For the text-containing cell, return its midpoint in (X, Y) coordinate format. 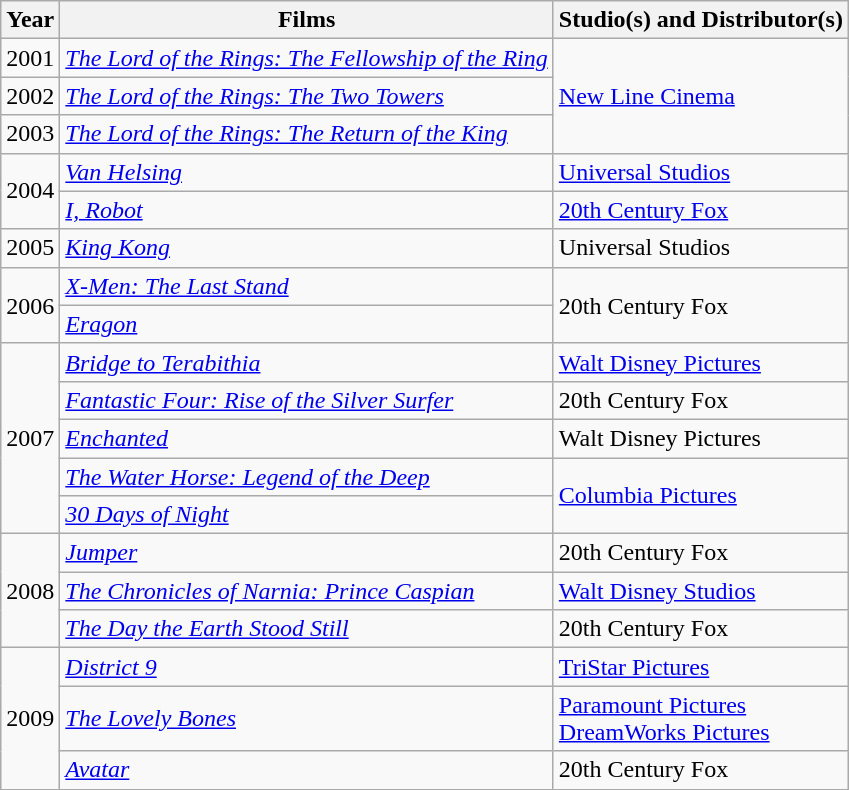
Jumper (307, 553)
X-Men: The Last Stand (307, 286)
2001 (30, 58)
The Chronicles of Narnia: Prince Caspian (307, 591)
Van Helsing (307, 172)
Studio(s) and Distributor(s) (700, 20)
The Lord of the Rings: The Return of the King (307, 134)
TriStar Pictures (700, 667)
District 9 (307, 667)
The Day the Earth Stood Still (307, 629)
2008 (30, 591)
2006 (30, 305)
Films (307, 20)
The Water Horse: Legend of the Deep (307, 477)
King Kong (307, 248)
2004 (30, 191)
The Lord of the Rings: The Fellowship of the Ring (307, 58)
2003 (30, 134)
The Lord of the Rings: The Two Towers (307, 96)
2009 (30, 718)
I, Robot (307, 210)
Year (30, 20)
Paramount PicturesDreamWorks Pictures (700, 718)
Fantastic Four: Rise of the Silver Surfer (307, 400)
2002 (30, 96)
Enchanted (307, 438)
2007 (30, 438)
Columbia Pictures (700, 496)
Bridge to Terabithia (307, 362)
New Line Cinema (700, 96)
2005 (30, 248)
The Lovely Bones (307, 718)
Walt Disney Studios (700, 591)
Avatar (307, 770)
30 Days of Night (307, 515)
Eragon (307, 324)
